From the cell containing the given text, extract its center point as [x, y] coordinate. 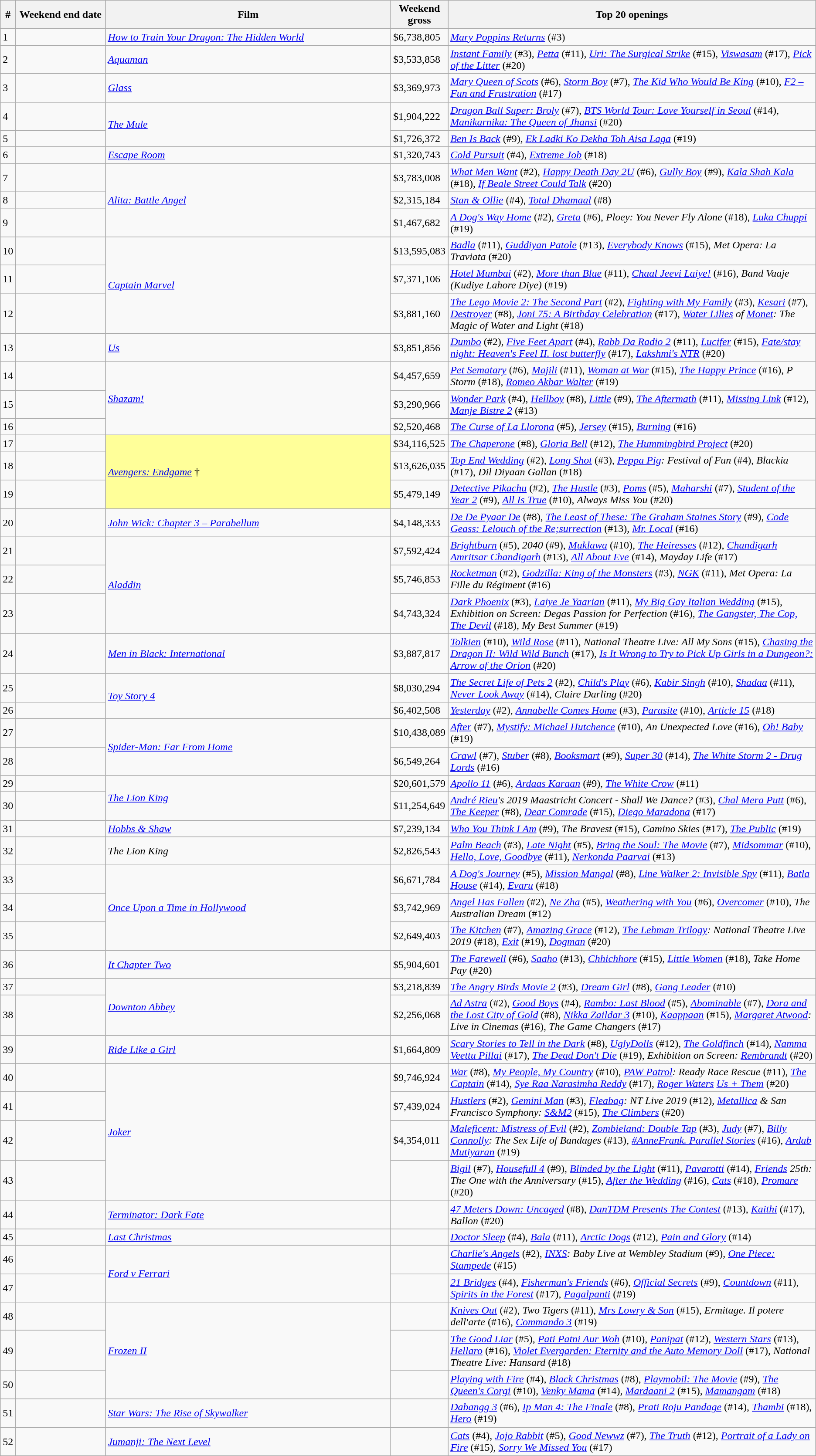
31 [8, 829]
Rocketman (#2), Godzilla: King of the Monsters (#3), NGK (#11), Met Opera: La Fille du Régiment (#16) [632, 579]
3 [8, 88]
$6,402,508 [419, 710]
Stan & Ollie (#4), Total Dhamaal (#8) [632, 200]
Knives Out (#2), Two Tigers (#11), Mrs Lowry & Son (#15), Ermitage. Il potere dell'arte (#16), Commando 3 (#19) [632, 1317]
$5,479,149 [419, 494]
$7,371,106 [419, 279]
Doctor Sleep (#4), Bala (#11), Arctic Dogs (#12), Pain and Glory (#14) [632, 1237]
29 [8, 784]
$6,549,264 [419, 761]
10 [8, 251]
Cold Pursuit (#4), Extreme Job (#18) [632, 155]
The Curse of La Llorona (#5), Jersey (#15), Burning (#16) [632, 427]
48 [8, 1317]
Cats (#4), Jojo Rabbit (#5), Good Newwz (#7), The Truth (#12), Portrait of a Lady on Fire (#15), Sorry We Missed You (#17) [632, 1441]
Terminator: Dark Fate [248, 1215]
$6,738,805 [419, 37]
11 [8, 279]
28 [8, 761]
Palm Beach (#3), Late Night (#5), Bring the Soul: The Movie (#7), Midsommar (#10), Hello, Love, Goodbye (#11), Nerkonda Paarvai (#13) [632, 851]
47 Meters Down: Uncaged (#8), DanTDM Presents The Contest (#13), Kaithi (#17), Ballon (#20) [632, 1215]
Men in Black: International [248, 654]
24 [8, 654]
$3,783,008 [419, 178]
It Chapter Two [248, 965]
Brightburn (#5), 2040 (#9), Muklawa (#10), The Heiresses (#12), Chandigarh Amritsar Chandigarh (#13), All About Eve (#14), Mayday Life (#17) [632, 551]
Weekendgross [419, 15]
Spider-Man: Far From Home [248, 747]
Downton Abbey [248, 1007]
Captain Marvel [248, 285]
14 [8, 376]
$4,743,324 [419, 613]
Pet Sematary (#6), Majili (#11), Woman at War (#15), The Happy Prince (#16), P Storm (#18), Romeo Akbar Walter (#19) [632, 376]
The Kitchen (#7), Amazing Grace (#12), The Lehman Trilogy: National Theatre Live 2019 (#18), Exit (#19), Dogman (#20) [632, 936]
38 [8, 1015]
Star Wars: The Rise of Skywalker [248, 1413]
$20,601,579 [419, 784]
20 [8, 523]
Joker [248, 1132]
42 [8, 1140]
Instant Family (#3), Petta (#11), Uri: The Surgical Strike (#15), Viswasam (#17), Pick of the Litter (#20) [632, 59]
36 [8, 965]
21 Bridges (#4), Fisherman's Friends (#6), Official Secrets (#9), Countdown (#11), Spirits in the Forest (#17), Pagalpanti (#19) [632, 1288]
46 [8, 1260]
45 [8, 1237]
40 [8, 1078]
$2,826,543 [419, 851]
2 [8, 59]
$3,218,839 [419, 987]
$3,851,856 [419, 348]
The Farewell (#6), Saaho (#13), Chhichhore (#15), Little Women (#18), Take Home Pay (#20) [632, 965]
$3,369,973 [419, 88]
$5,746,853 [419, 579]
Dumbo (#2), Five Feet Apart (#4), Rabb Da Radio 2 (#11), Lucifer (#15), Fate/stay night: Heaven's Feel II. lost butterfly (#17), Lakshmi's NTR (#20) [632, 348]
$1,320,743 [419, 155]
37 [8, 987]
$7,239,134 [419, 829]
$3,887,817 [419, 654]
Aladdin [248, 585]
$6,671,784 [419, 879]
$8,030,294 [419, 687]
Dabangg 3 (#6), Ip Man 4: The Finale (#8), Prati Roju Pandage (#14), Thambi (#18), Hero (#19) [632, 1413]
# [8, 15]
$34,116,525 [419, 444]
Top End Wedding (#2), Long Shot (#3), Peppa Pig: Festival of Fun (#4), Blackia (#17), Dil Diyaan Gallan (#18) [632, 466]
The Secret Life of Pets 2 (#2), Child's Play (#6), Kabir Singh (#10), Shadaa (#11), Never Look Away (#14), Claire Darling (#20) [632, 687]
John Wick: Chapter 3 – Parabellum [248, 523]
Detective Pikachu (#2), The Hustle (#3), Poms (#5), Maharshi (#7), Student of the Year 2 (#9), All Is True (#10), Always Miss You (#20) [632, 494]
32 [8, 851]
$2,520,468 [419, 427]
Jumanji: The Next Level [248, 1441]
$4,148,333 [419, 523]
Hustlers (#2), Gemini Man (#3), Fleabag: NT Live 2019 (#12), Metallica & San Francisco Symphony: S&M2 (#15), The Climbers (#20) [632, 1106]
$3,742,969 [419, 908]
$4,354,011 [419, 1140]
19 [8, 494]
15 [8, 404]
Shazam! [248, 399]
$2,256,068 [419, 1015]
25 [8, 687]
$3,290,966 [419, 404]
21 [8, 551]
Avengers: Endgame † [248, 472]
Who You Think I Am (#9), The Bravest (#15), Camino Skies (#17), The Public (#19) [632, 829]
$13,595,083 [419, 251]
49 [8, 1351]
8 [8, 200]
43 [8, 1180]
$7,592,424 [419, 551]
51 [8, 1413]
39 [8, 1049]
18 [8, 466]
What Men Want (#2), Happy Death Day 2U (#6), Gully Boy (#9), Kala Shah Kala (#18), If Beale Street Could Talk (#20) [632, 178]
Mary Poppins Returns (#3) [632, 37]
Aquaman [248, 59]
Apollo 11 (#6), Ardaas Karaan (#9), The White Crow (#11) [632, 784]
After (#7), Mystify: Michael Hutchence (#10), An Unexpected Love (#16), Oh! Baby (#19) [632, 733]
André Rieu's 2019 Maastricht Concert - Shall We Dance? (#3), Chal Mera Putt (#6), The Keeper (#8), Dear Comrade (#15), Diego Maradona (#17) [632, 806]
$2,315,184 [419, 200]
Dragon Ball Super: Broly (#7), BTS World Tour: Love Yourself in Seoul (#14), Manikarnika: The Queen of Jhansi (#20) [632, 116]
Us [248, 348]
Once Upon a Time in Hollywood [248, 908]
Hobbs & Shaw [248, 829]
4 [8, 116]
Glass [248, 88]
Weekend end date [61, 15]
1 [8, 37]
Hotel Mumbai (#2), More than Blue (#11), Chaal Jeevi Laiye! (#16), Band Vaaje (Kudiye Lahore Diye) (#19) [632, 279]
52 [8, 1441]
34 [8, 908]
30 [8, 806]
$9,746,924 [419, 1078]
Mary Queen of Scots (#6), Storm Boy (#7), The Kid Who Would Be King (#10), F2 – Fun and Frustration (#17) [632, 88]
Charlie's Angels (#2), INXS: Baby Live at Wembley Stadium (#9), One Piece: Stampede (#15) [632, 1260]
35 [8, 936]
$3,533,858 [419, 59]
Ride Like a Girl [248, 1049]
The Angry Birds Movie 2 (#3), Dream Girl (#8), Gang Leader (#10) [632, 987]
$2,649,403 [419, 936]
Film [248, 15]
$1,664,809 [419, 1049]
23 [8, 613]
$10,438,089 [419, 733]
De De Pyaar De (#8), The Least of These: The Graham Staines Story (#9), Code Geass: Lelouch of the Re;surrection (#13), Mr. Local (#16) [632, 523]
Yesterday (#2), Annabelle Comes Home (#3), Parasite (#10), Article 15 (#18) [632, 710]
16 [8, 427]
17 [8, 444]
Badla (#11), Guddiyan Patole (#13), Everybody Knows (#15), Met Opera: La Traviata (#20) [632, 251]
How to Train Your Dragon: The Hidden World [248, 37]
44 [8, 1215]
50 [8, 1385]
A Dog's Journey (#5), Mission Mangal (#8), Line Walker 2: Invisible Spy (#11), Batla House (#14), Evaru (#18) [632, 879]
$4,457,659 [419, 376]
$13,626,035 [419, 466]
The Chaperone (#8), Gloria Bell (#12), The Hummingbird Project (#20) [632, 444]
Ford v Ferrari [248, 1274]
Top 20 openings [632, 15]
$5,904,601 [419, 965]
33 [8, 879]
Angel Has Fallen (#2), Ne Zha (#5), Weathering with You (#6), Overcomer (#10), The Australian Dream (#12) [632, 908]
47 [8, 1288]
$1,467,682 [419, 222]
7 [8, 178]
Escape Room [248, 155]
5 [8, 139]
$3,881,160 [419, 314]
Last Christmas [248, 1237]
$11,254,649 [419, 806]
Crawl (#7), Stuber (#8), Booksmart (#9), Super 30 (#14), The White Storm 2 - Drug Lords (#16) [632, 761]
22 [8, 579]
$1,726,372 [419, 139]
$1,904,222 [419, 116]
27 [8, 733]
Playing with Fire (#4), Black Christmas (#8), Playmobil: The Movie (#9), The Queen's Corgi (#10), Venky Mama (#14), Mardaani 2 (#15), Mamangam (#18) [632, 1385]
6 [8, 155]
Wonder Park (#4), Hellboy (#8), Little (#9), The Aftermath (#11), Missing Link (#12), Manje Bistre 2 (#13) [632, 404]
26 [8, 710]
The Mule [248, 125]
Frozen II [248, 1351]
41 [8, 1106]
$7,439,024 [419, 1106]
9 [8, 222]
13 [8, 348]
Ben Is Back (#9), Ek Ladki Ko Dekha Toh Aisa Laga (#19) [632, 139]
12 [8, 314]
A Dog's Way Home (#2), Greta (#6), Ploey: You Never Fly Alone (#18), Luka Chuppi (#19) [632, 222]
Toy Story 4 [248, 696]
Alita: Battle Angel [248, 200]
